Locate the cell with the specified text and output its (X, Y) center coordinate. 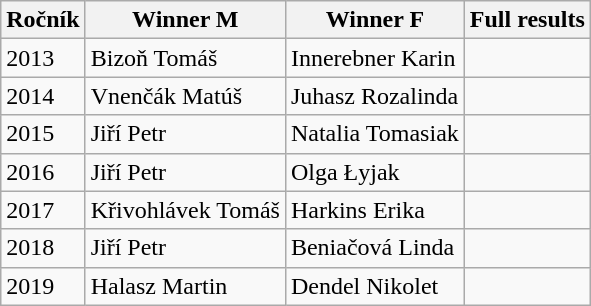
Winner M (185, 20)
Olga Łyjak (374, 172)
2017 (43, 210)
Winner F (374, 20)
2013 (43, 58)
Beniačová Linda (374, 248)
2016 (43, 172)
2019 (43, 286)
Křivohlávek Tomáš (185, 210)
Dendel Nikolet (374, 286)
Innerebner Karin (374, 58)
2014 (43, 96)
Halasz Martin (185, 286)
2015 (43, 134)
Vnenčák Matúš (185, 96)
2018 (43, 248)
Harkins Erika (374, 210)
Juhasz Rozalinda (374, 96)
Full results (527, 20)
Ročník (43, 20)
Bizoň Tomáš (185, 58)
Natalia Tomasiak (374, 134)
